Return (x, y) of the center of cell containing provided text 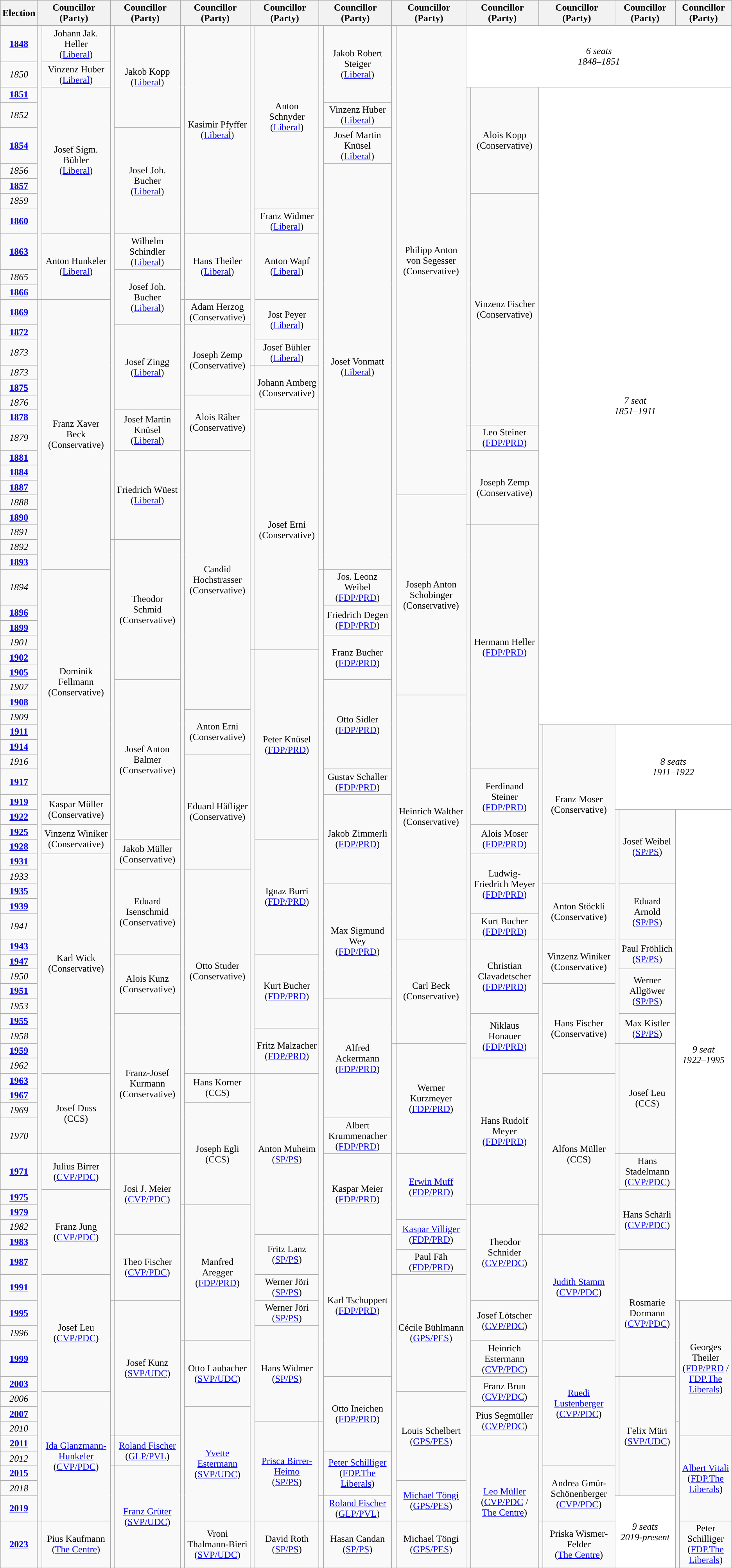
1859 (19, 201)
Vroni Thalmann-Bieri(SVP/UDC) (217, 1544)
Anton Wapf(Liberal) (287, 266)
Hans Widmer(SP/PS) (287, 1373)
1996 (19, 1333)
1857 (19, 186)
Andrea Gmür-Schönenberger(CVP/PDC) (579, 1493)
Eduard Häfliger(Conservative) (217, 811)
Franz Jung(CVP/PDC) (76, 1232)
1884 (19, 472)
Jakob Müller(Conservative) (147, 854)
Manfred Aregger(FDP/PRD) (217, 1273)
Pius Segmüller(CVP/PDC) (504, 1421)
1970 (19, 1136)
Pius Kaufmann(The Centre) (76, 1544)
1939 (19, 906)
1852 (19, 115)
Friedrich Wüest(Liberal) (147, 495)
1911 (19, 732)
1881 (19, 458)
Eduard Arnold(SP/PS) (647, 911)
Josef Vonmatt(Liberal) (357, 366)
1951 (19, 991)
Otto Laubacher(SVP/UDC) (217, 1373)
1963 (19, 1081)
Ida Glanzmann-Hunkeler(CVP/PDC) (76, 1456)
1869 (19, 312)
1995 (19, 1313)
1933 (19, 876)
1935 (19, 891)
1969 (19, 1110)
1854 (19, 145)
Niklaus Honauer(FDP/PRD) (504, 1036)
8 seats1911–1922 (673, 767)
2007 (19, 1414)
Alois Moser(FDP/PRD) (504, 839)
Alfred Ackermann(FDP/PRD) (357, 1058)
Josef Anton Balmer(Conservative) (147, 760)
Felix Müri(SVP/UDC) (647, 1436)
1919 (19, 802)
1916 (19, 762)
Ferdinand Steiner(FDP/PRD) (504, 796)
Josef Leu(CVP/PDC) (76, 1333)
Heinrich Walther(Conservative) (431, 817)
1955 (19, 1021)
1896 (19, 613)
1908 (19, 702)
1888 (19, 502)
1902 (19, 657)
Werner Allgöwer(SP/PS) (647, 991)
Philipp Anton von Segesser(Conservative) (431, 260)
2006 (19, 1399)
Leo Müller(CVP/PDC /The Centre) (504, 1502)
Eduard Isenschmid(Conservative) (147, 911)
1887 (19, 487)
Peter Knüsel(FDP/PRD) (287, 745)
Alois Kopp(Conservative) (504, 140)
1953 (19, 1006)
Kasimir Pfyffer(Liberal) (217, 130)
Werner Kurzmeyer(FDP/PRD) (431, 1098)
1863 (19, 251)
1856 (19, 171)
1851 (19, 95)
Fritz Malzacher(FDP/PRD) (287, 1051)
Jakob Kopp(Liberal) (147, 77)
1866 (19, 292)
1875 (19, 388)
Kaspar Meier(FDP/PRD) (357, 1194)
Joseph Anton Schobinger(Conservative) (431, 595)
1959 (19, 1051)
1909 (19, 717)
Ruedi Lustenberger(CVP/PDC) (579, 1403)
Albert Krummenacher(FDP/PRD) (357, 1136)
Vinzenz Fischer(Conservative) (504, 309)
Hans Rudolf Meyer(FDP/PRD) (504, 1131)
Candid Hochstrasser(Conservative) (217, 580)
1943 (19, 947)
Theodor Schmid(Conservative) (147, 609)
1971 (19, 1172)
1848 (19, 44)
Priska Wismer-Felder(The Centre) (579, 1544)
1914 (19, 747)
Albert Vitali(FDP.The Liberals) (705, 1478)
Alfons Müller(CCS) (579, 1154)
1894 (19, 587)
Theodor Schnider(CVP/PDC) (504, 1252)
1893 (19, 562)
1950 (19, 976)
Christian Clavadetscher(FDP/PRD) (504, 976)
Franz Grüter(SVP/UDC) (147, 1517)
Anton Erni(Conservative) (217, 732)
1982 (19, 1227)
Ignaz Burri(FDP/PRD) (287, 896)
Alois Kunz(Conservative) (147, 984)
2011 (19, 1444)
1899 (19, 628)
David Roth(SP/PS) (287, 1544)
2018 (19, 1488)
1850 (19, 74)
Karl Wick(Conservative) (76, 964)
1967 (19, 1096)
Karl Tschuppert(FDP/PRD) (357, 1306)
Otto Sidler(FDP/PRD) (357, 724)
1865 (19, 277)
Josef Erni(Conservative) (287, 530)
Georges Theiler(FDP/PRD /FDP.The Liberals) (705, 1368)
7 seat1851–1911 (635, 406)
Jos. Leonz Weibel(FDP/PRD) (357, 587)
1901 (19, 643)
Heinrich Estermann(CVP/PDC) (504, 1358)
2019 (19, 1508)
1987 (19, 1262)
Rosmarie Dormann(CVP/PDC) (647, 1313)
Fritz Lanz(SP/PS) (287, 1255)
1979 (19, 1212)
Friedrich Degen(FDP/PRD) (357, 620)
Yvette Estermann(SVP/UDC) (217, 1464)
9 seat1922–1995 (703, 1054)
Kaspar Müller(Conservative) (76, 809)
2012 (19, 1458)
Election (19, 13)
1931 (19, 862)
Judith Stamm(CVP/PDC) (579, 1288)
Josef Zingg(Liberal) (147, 368)
2003 (19, 1384)
1905 (19, 672)
Gustav Schaller(FDP/PRD) (357, 781)
Josef Sigm. Bühler(Liberal) (76, 160)
Adam Herzog(Conservative) (217, 312)
Josef Weibel(SP/PS) (647, 846)
6 seats1848–1851 (599, 56)
Franz Brun(CVP/PDC) (504, 1391)
Ludwig-Friedrich Meyer(FDP/PRD) (504, 884)
Hans Korner(CCS) (217, 1088)
Otto Ineichen(FDP/PRD) (357, 1414)
Josi J. Meier(CVP/PDC) (147, 1194)
1991 (19, 1288)
Anton Stöckli(Conservative) (579, 911)
1947 (19, 961)
Franz-Josef Kurmann(Conservative) (147, 1083)
1925 (19, 832)
1922 (19, 817)
Alois Räber(Conservative) (217, 422)
Josef Lötscher(CVP/PDC) (504, 1320)
Hans Schärli(CVP/PDC) (647, 1220)
Leo Steiner(FDP/PRD) (504, 437)
Otto Studer(Conservative) (217, 971)
Anton Muheim(SP/PS) (287, 1154)
1890 (19, 517)
Hasan Candan(SP/PS) (357, 1544)
Prisca Birrer-Heimo(SP/PS) (287, 1471)
2015 (19, 1473)
1876 (19, 402)
1958 (19, 1036)
Josef Kunz(SVP/UDC) (147, 1368)
1860 (19, 221)
Theo Fischer(CVP/PDC) (147, 1267)
Franz Widmer(Liberal) (287, 221)
Wilhelm Schindler(Liberal) (147, 251)
Julius Birrer(CVP/PDC) (76, 1172)
Franz Bucher(FDP/PRD) (357, 657)
1928 (19, 847)
Anton Hunkeler(Liberal) (76, 266)
Carl Beck(Conservative) (431, 991)
Dominik Fellmann(Conservative) (76, 682)
Kaspar Villiger(FDP/PRD) (431, 1234)
9 seats2019-present (645, 1532)
Franz Xaver Beck(Conservative) (76, 435)
Hans Fischer(Conservative) (579, 1028)
1872 (19, 332)
1941 (19, 926)
1999 (19, 1358)
Jost Peyer(Liberal) (287, 320)
1879 (19, 437)
2023 (19, 1544)
Hermann Heller(FDP/PRD) (504, 647)
2010 (19, 1429)
Joseph Egli(CCS) (217, 1154)
Jakob Zimmerli(FDP/PRD) (357, 839)
Hans Theiler(Liberal) (217, 266)
1962 (19, 1065)
Josef Duss(CCS) (76, 1114)
Paul Fäh(FDP/PRD) (431, 1262)
1983 (19, 1242)
Cécile Bühlmann(GPS/PES) (431, 1333)
Josef Bühler(Liberal) (287, 353)
Louis Schelbert(GPS/PES) (431, 1436)
1892 (19, 547)
Anton Schnyder(Liberal) (287, 117)
1891 (19, 532)
Johann Jak. Heller(Liberal) (76, 44)
1907 (19, 687)
Josef Leu(CCS) (647, 1098)
1917 (19, 781)
Jakob Robert Steiger(Liberal) (357, 64)
Franz Moser(Conservative) (579, 804)
1878 (19, 417)
Max Sigmund Wey(FDP/PRD) (357, 941)
Erwin Muff(FDP/PRD) (431, 1187)
Johann Amberg(Conservative) (287, 388)
Max Kistler(SP/PS) (647, 1028)
Paul Fröhlich(SP/PS) (647, 954)
1975 (19, 1197)
Hans Stadelmann(CVP/PDC) (647, 1172)
